Detect which cell encompasses the target text, then output its [x, y] center coordinate. 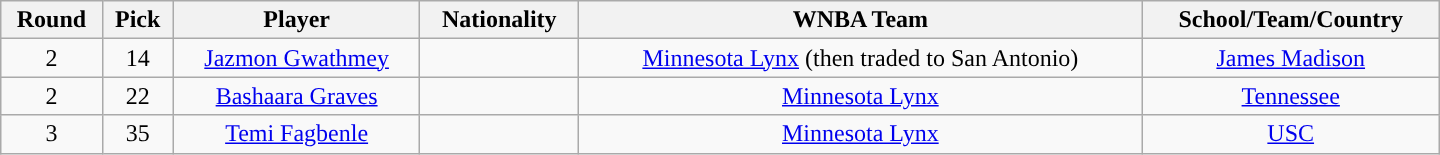
USC [1290, 134]
14 [138, 58]
3 [52, 134]
Nationality [500, 20]
James Madison [1290, 58]
35 [138, 134]
WNBA Team [861, 20]
Player [296, 20]
22 [138, 96]
Temi Fagbenle [296, 134]
Bashaara Graves [296, 96]
Pick [138, 20]
School/Team/Country [1290, 20]
Minnesota Lynx (then traded to San Antonio) [861, 58]
Jazmon Gwathmey [296, 58]
Round [52, 20]
Tennessee [1290, 96]
